Extract the (x, y) coordinate from the center of the cell holding the provided text.  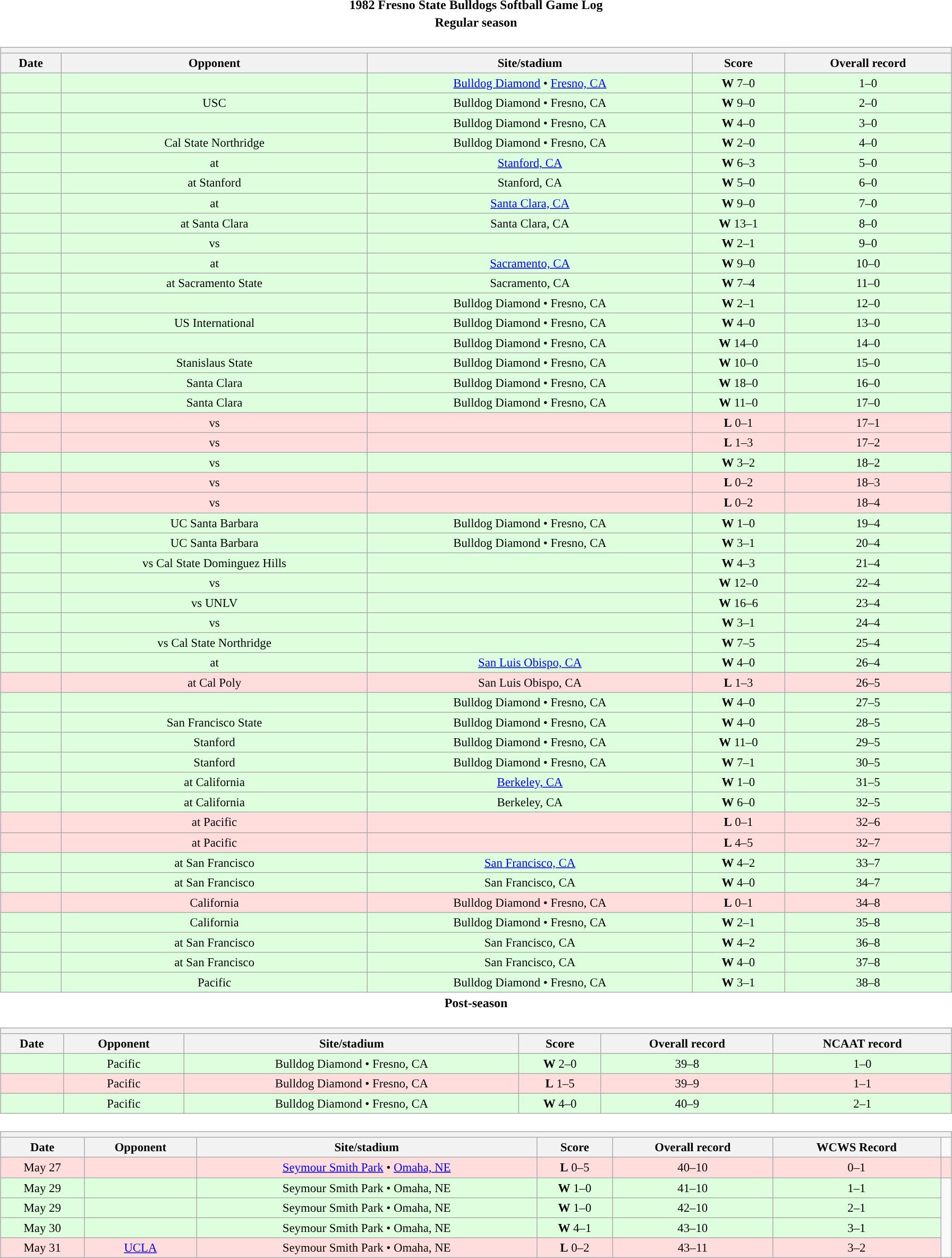
27–5 (868, 703)
7–0 (868, 203)
May 27 (42, 1168)
17–1 (868, 423)
W 6–0 (738, 803)
0–1 (856, 1168)
Cal State Northridge (215, 143)
UCLA (140, 1247)
W 4–1 (575, 1228)
W 16–6 (738, 603)
21–4 (868, 563)
L 1–5 (560, 1084)
25–4 (868, 643)
vs UNLV (215, 603)
28–5 (868, 722)
34–8 (868, 902)
32–7 (868, 842)
17–2 (868, 443)
36–8 (868, 942)
San Francisco State (215, 722)
9–0 (868, 243)
40–9 (687, 1104)
14–0 (868, 343)
W 13–1 (738, 223)
41–10 (693, 1188)
37–8 (868, 963)
18–4 (868, 503)
24–4 (868, 622)
USC (215, 103)
US International (215, 323)
13–0 (868, 323)
3–0 (868, 123)
43–11 (693, 1247)
W 7–1 (738, 763)
5–0 (868, 163)
16–0 (868, 383)
vs Cal State Dominguez Hills (215, 563)
11–0 (868, 283)
23–4 (868, 603)
W 7–4 (738, 283)
17–0 (868, 403)
2–0 (868, 103)
10–0 (868, 263)
19–4 (868, 522)
42–10 (693, 1208)
3–2 (856, 1247)
W 4–3 (738, 563)
39–9 (687, 1084)
at Santa Clara (215, 223)
15–0 (868, 363)
18–3 (868, 483)
12–0 (868, 303)
NCAAT record (862, 1044)
26–5 (868, 682)
WCWS Record (856, 1147)
40–10 (693, 1168)
33–7 (868, 863)
W 6–3 (738, 163)
Stanislaus State (215, 363)
May 30 (42, 1228)
29–5 (868, 742)
W 12–0 (738, 582)
W 5–0 (738, 183)
W 18–0 (738, 383)
30–5 (868, 763)
34–7 (868, 882)
vs Cal State Northridge (215, 643)
at Stanford (215, 183)
38–8 (868, 982)
4–0 (868, 143)
W 10–0 (738, 363)
W 3–2 (738, 463)
35–8 (868, 922)
20–4 (868, 543)
43–10 (693, 1228)
W 7–5 (738, 643)
32–5 (868, 803)
L 0–5 (575, 1168)
at Cal Poly (215, 682)
6–0 (868, 183)
39–8 (687, 1063)
W 14–0 (738, 343)
May 31 (42, 1247)
W 7–0 (738, 83)
at Sacramento State (215, 283)
32–6 (868, 822)
31–5 (868, 782)
3–1 (856, 1228)
22–4 (868, 582)
L 4–5 (738, 842)
18–2 (868, 463)
8–0 (868, 223)
26–4 (868, 663)
